Provide the (x, y) coordinate of the cell's center where the given text is located.  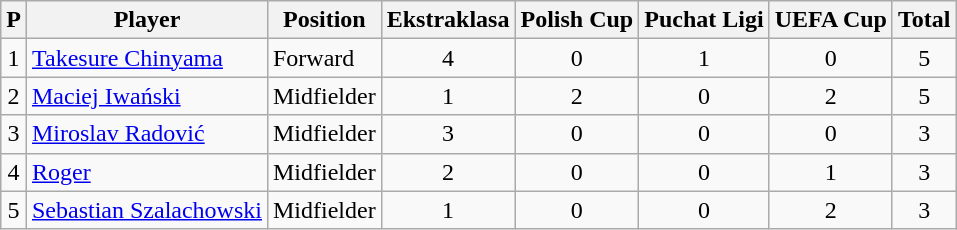
P (14, 20)
Puchat Ligi (704, 20)
Total (924, 20)
Roger (146, 172)
Polish Cup (577, 20)
Player (146, 20)
Ekstraklasa (448, 20)
Maciej Iwański (146, 96)
Position (324, 20)
UEFA Cup (830, 20)
Sebastian Szalachowski (146, 210)
Takesure Chinyama (146, 58)
Miroslav Radović (146, 134)
Forward (324, 58)
